Return (X, Y) of the center of cell containing provided text 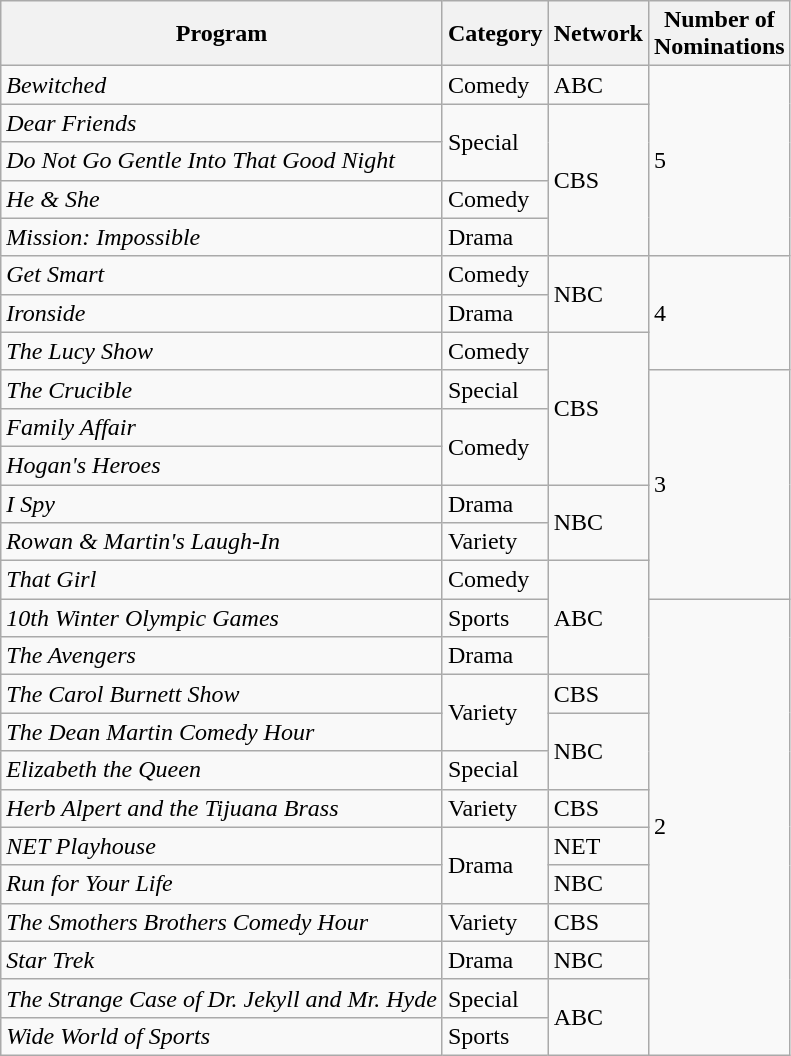
Ironside (222, 313)
Program (222, 34)
2 (719, 828)
Hogan's Heroes (222, 465)
Herb Alpert and the Tijuana Brass (222, 808)
Network (598, 34)
The Carol Burnett Show (222, 694)
Dear Friends (222, 123)
Bewitched (222, 85)
NET Playhouse (222, 846)
10th Winter Olympic Games (222, 618)
Run for Your Life (222, 884)
NET (598, 846)
The Lucy Show (222, 351)
3 (719, 484)
The Strange Case of Dr. Jekyll and Mr. Hyde (222, 998)
Elizabeth the Queen (222, 770)
Category (495, 34)
That Girl (222, 580)
Wide World of Sports (222, 1036)
The Crucible (222, 389)
I Spy (222, 503)
The Dean Martin Comedy Hour (222, 732)
The Avengers (222, 656)
Mission: Impossible (222, 237)
The Smothers Brothers Comedy Hour (222, 922)
Do Not Go Gentle Into That Good Night (222, 161)
4 (719, 313)
Star Trek (222, 960)
5 (719, 161)
He & She (222, 199)
Number ofNominations (719, 34)
Family Affair (222, 427)
Get Smart (222, 275)
Rowan & Martin's Laugh-In (222, 542)
